Return (x, y) of the center of cell containing provided text 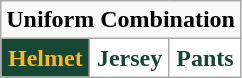
Uniform Combination (121, 20)
Pants (204, 58)
Jersey (130, 58)
Helmet (46, 58)
